Return the [X, Y] coordinate for the center point of the cell that contains the specified text.  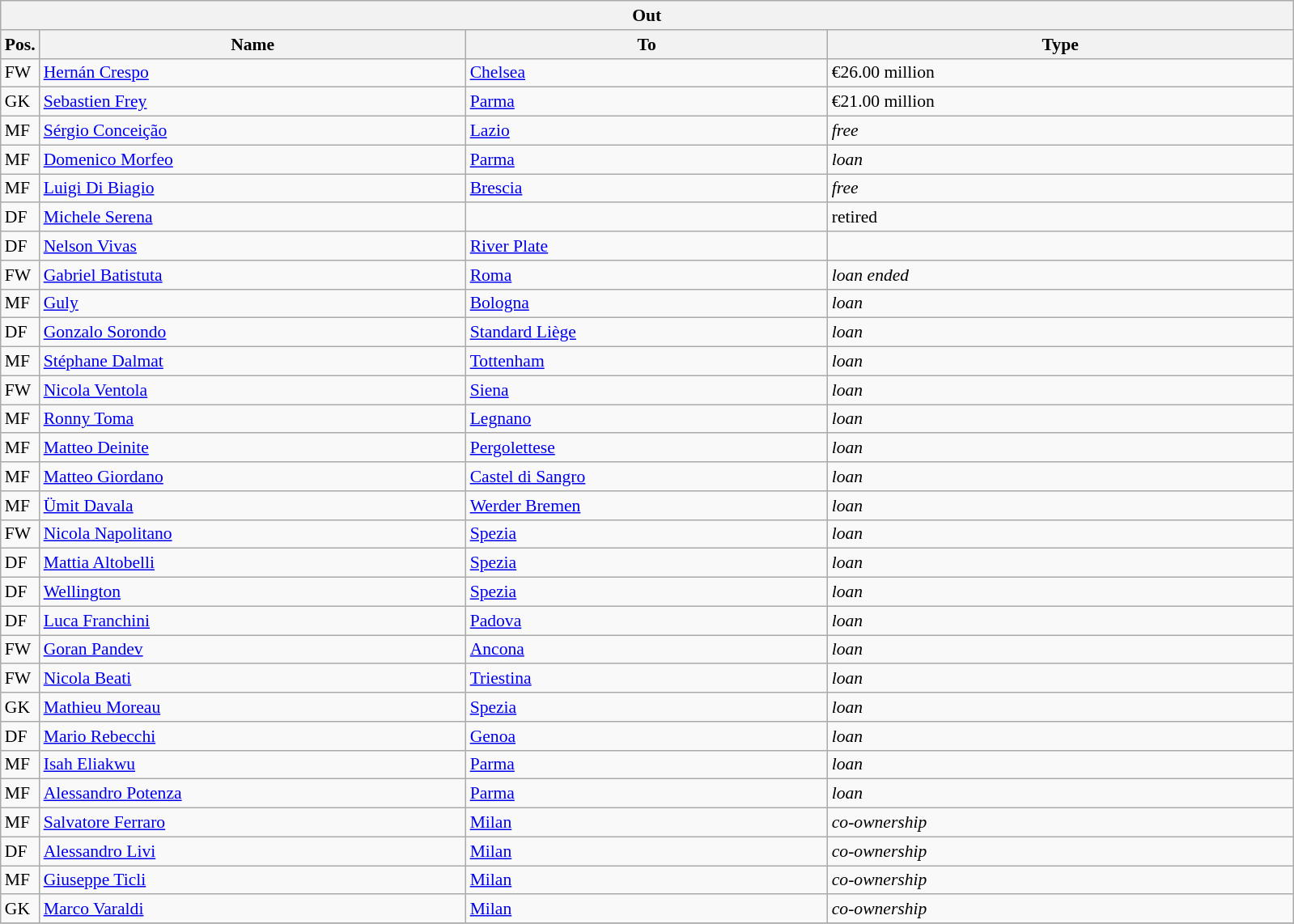
Standard Liège [647, 333]
Nicola Beati [252, 679]
Out [647, 15]
Domenico Morfeo [252, 159]
Padova [647, 621]
Hernán Crespo [252, 73]
Bologna [647, 303]
Nicola Napolitano [252, 534]
Guly [252, 303]
Ancona [647, 650]
Gabriel Batistuta [252, 275]
To [647, 45]
Mattia Altobelli [252, 563]
Pergolettese [647, 448]
Luca Franchini [252, 621]
Alessandro Livi [252, 851]
Sérgio Conceição [252, 131]
Siena [647, 390]
Isah Eliakwu [252, 765]
Sebastien Frey [252, 102]
Matteo Deinite [252, 448]
loan ended [1060, 275]
Roma [647, 275]
Mario Rebecchi [252, 736]
Alessandro Potenza [252, 794]
Triestina [647, 679]
Matteo Giordano [252, 477]
Marco Varaldi [252, 909]
Nicola Ventola [252, 390]
Legnano [647, 419]
River Plate [647, 246]
Ronny Toma [252, 419]
Wellington [252, 592]
Luigi Di Biagio [252, 189]
Brescia [647, 189]
Werder Bremen [647, 506]
Lazio [647, 131]
Goran Pandev [252, 650]
Nelson Vivas [252, 246]
retired [1060, 218]
Type [1060, 45]
Mathieu Moreau [252, 707]
Tottenham [647, 362]
Gonzalo Sorondo [252, 333]
Giuseppe Ticli [252, 880]
Stéphane Dalmat [252, 362]
€21.00 million [1060, 102]
Michele Serena [252, 218]
Chelsea [647, 73]
Genoa [647, 736]
€26.00 million [1060, 73]
Pos. [20, 45]
Ümit Davala [252, 506]
Name [252, 45]
Castel di Sangro [647, 477]
Salvatore Ferraro [252, 823]
